From the cell containing the given text, extract its center point as (X, Y) coordinate. 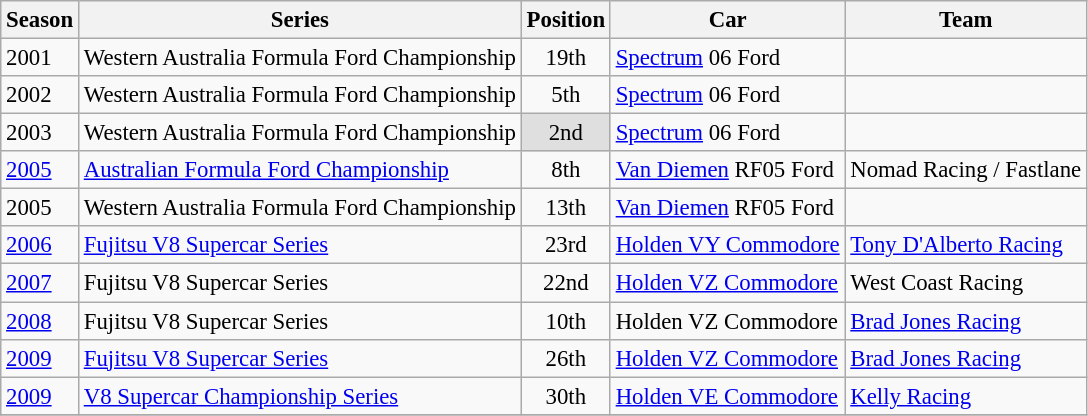
13th (566, 208)
V8 Supercar Championship Series (300, 396)
Tony D'Alberto Racing (966, 245)
2008 (40, 321)
2006 (40, 245)
2002 (40, 95)
Car (728, 20)
5th (566, 95)
Holden VE Commodore (728, 396)
Season (40, 20)
West Coast Racing (966, 283)
19th (566, 58)
26th (566, 358)
8th (566, 170)
2001 (40, 58)
Kelly Racing (966, 396)
2003 (40, 133)
22nd (566, 283)
2007 (40, 283)
30th (566, 396)
2nd (566, 133)
Australian Formula Ford Championship (300, 170)
Series (300, 20)
10th (566, 321)
23rd (566, 245)
Team (966, 20)
Holden VY Commodore (728, 245)
Position (566, 20)
Nomad Racing / Fastlane (966, 170)
